Output the [X, Y] coordinate of the center of the cell containing the given text.  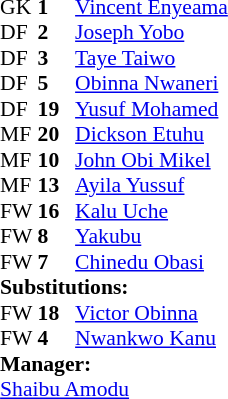
Obinna Nwaneri [152, 83]
Ayila Yussuf [152, 185]
8 [57, 237]
Manager: [114, 364]
18 [57, 313]
Yusuf Mohamed [152, 109]
13 [57, 185]
10 [57, 160]
Taye Taiwo [152, 58]
5 [57, 83]
Kalu Uche [152, 211]
19 [57, 109]
Victor Obinna [152, 313]
Dickson Etuhu [152, 135]
John Obi Mikel [152, 160]
Chinedu Obasi [152, 262]
Yakubu [152, 237]
3 [57, 58]
Substitutions: [114, 287]
20 [57, 135]
7 [57, 262]
16 [57, 211]
Joseph Yobo [152, 33]
Nwankwo Kanu [152, 339]
4 [57, 339]
2 [57, 33]
